Locate the cell with the specified text and output its [x, y] center coordinate. 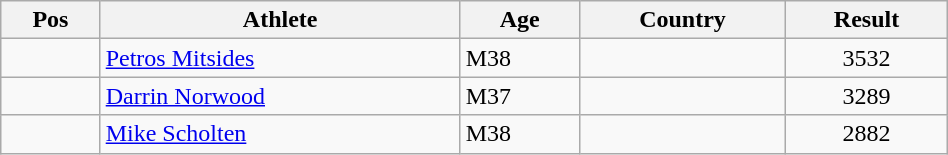
Pos [50, 20]
Mike Scholten [280, 134]
M37 [520, 96]
Age [520, 20]
2882 [866, 134]
Country [682, 20]
Petros Mitsides [280, 58]
Result [866, 20]
Athlete [280, 20]
Darrin Norwood [280, 96]
3532 [866, 58]
3289 [866, 96]
